For the text-containing cell, return its midpoint in [X, Y] coordinate format. 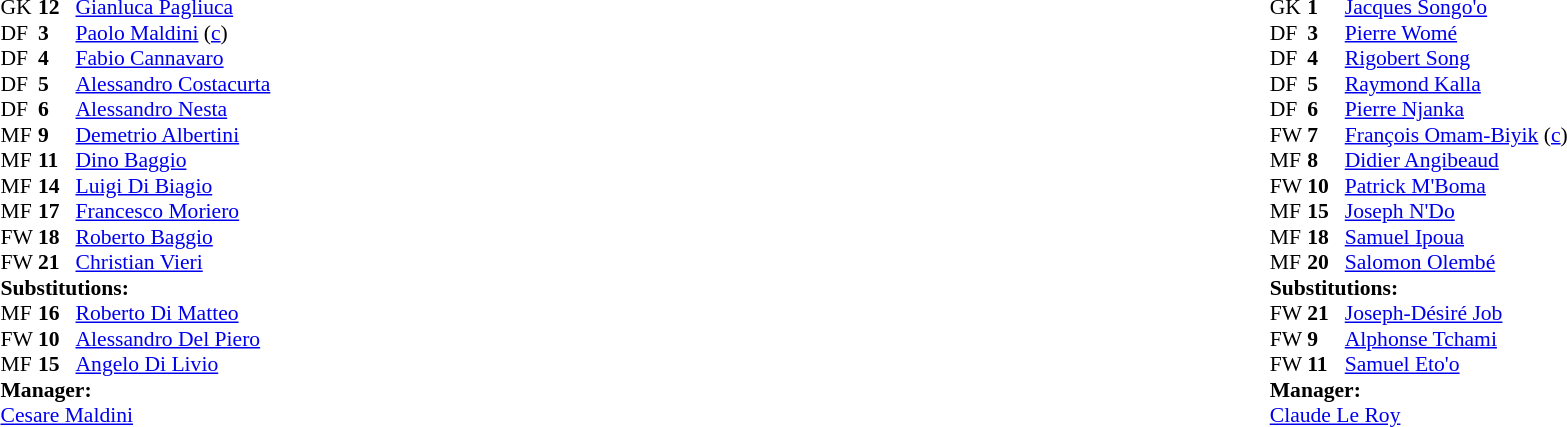
Substitutions: [135, 288]
8 [1326, 161]
Roberto Baggio [174, 237]
Paolo Maldini (c) [174, 33]
Alessandro Costacurta [174, 84]
Alessandro Del Piero [174, 339]
14 [57, 186]
Francesco Moriero [174, 211]
Christian Vieri [174, 263]
Angelo Di Livio [174, 365]
20 [1326, 263]
Manager: [135, 390]
Dino Baggio [174, 161]
17 [57, 211]
Demetrio Albertini [174, 135]
Luigi Di Biagio [174, 186]
Roberto Di Matteo [174, 313]
Alessandro Nesta [174, 109]
Fabio Cannavaro [174, 59]
7 [1326, 135]
16 [57, 313]
